Provide the [X, Y] coordinate of the cell's center where the given text is located.  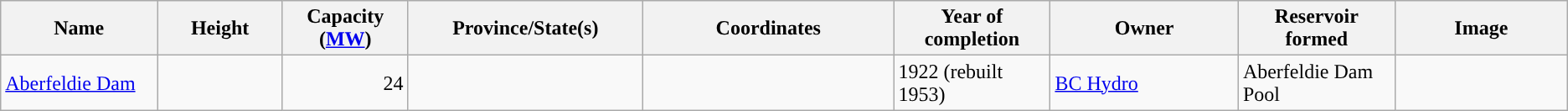
Aberfeldie Dam Pool [1317, 82]
Name [79, 29]
Province/State(s) [526, 29]
1922 (rebuilt 1953) [972, 82]
Coordinates [769, 29]
BC Hydro [1144, 82]
Aberfeldie Dam [79, 82]
Capacity (MW) [345, 29]
Height [220, 29]
Reservoir formed [1317, 29]
Owner [1144, 29]
Year of completion [972, 29]
24 [345, 82]
Image [1481, 29]
